From the cell containing the given text, extract its center point as (x, y) coordinate. 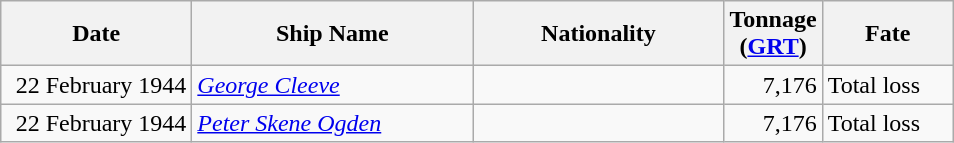
Nationality (598, 34)
Ship Name (332, 34)
George Cleeve (332, 85)
Peter Skene Ogden (332, 123)
Tonnage(GRT) (773, 34)
Fate (888, 34)
Date (96, 34)
